Identify which cell holds the provided text, then report its (X, Y) central coordinate. 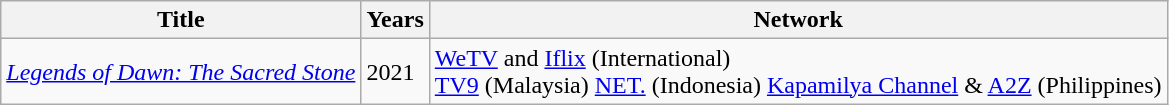
Legends of Dawn: The Sacred Stone (181, 72)
Title (181, 20)
2021 (395, 72)
WeTV and Iflix (International)TV9 (Malaysia) NET. (Indonesia) Kapamilya Channel & A2Z (Philippines) (798, 72)
Network (798, 20)
Years (395, 20)
